Determine the (X, Y) coordinate at the center of the cell enclosing the given text.  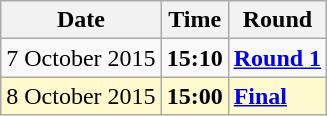
8 October 2015 (81, 96)
Final (277, 96)
7 October 2015 (81, 58)
Round (277, 20)
Time (194, 20)
Date (81, 20)
15:00 (194, 96)
15:10 (194, 58)
Round 1 (277, 58)
